For the text-containing cell, return its midpoint in (x, y) coordinate format. 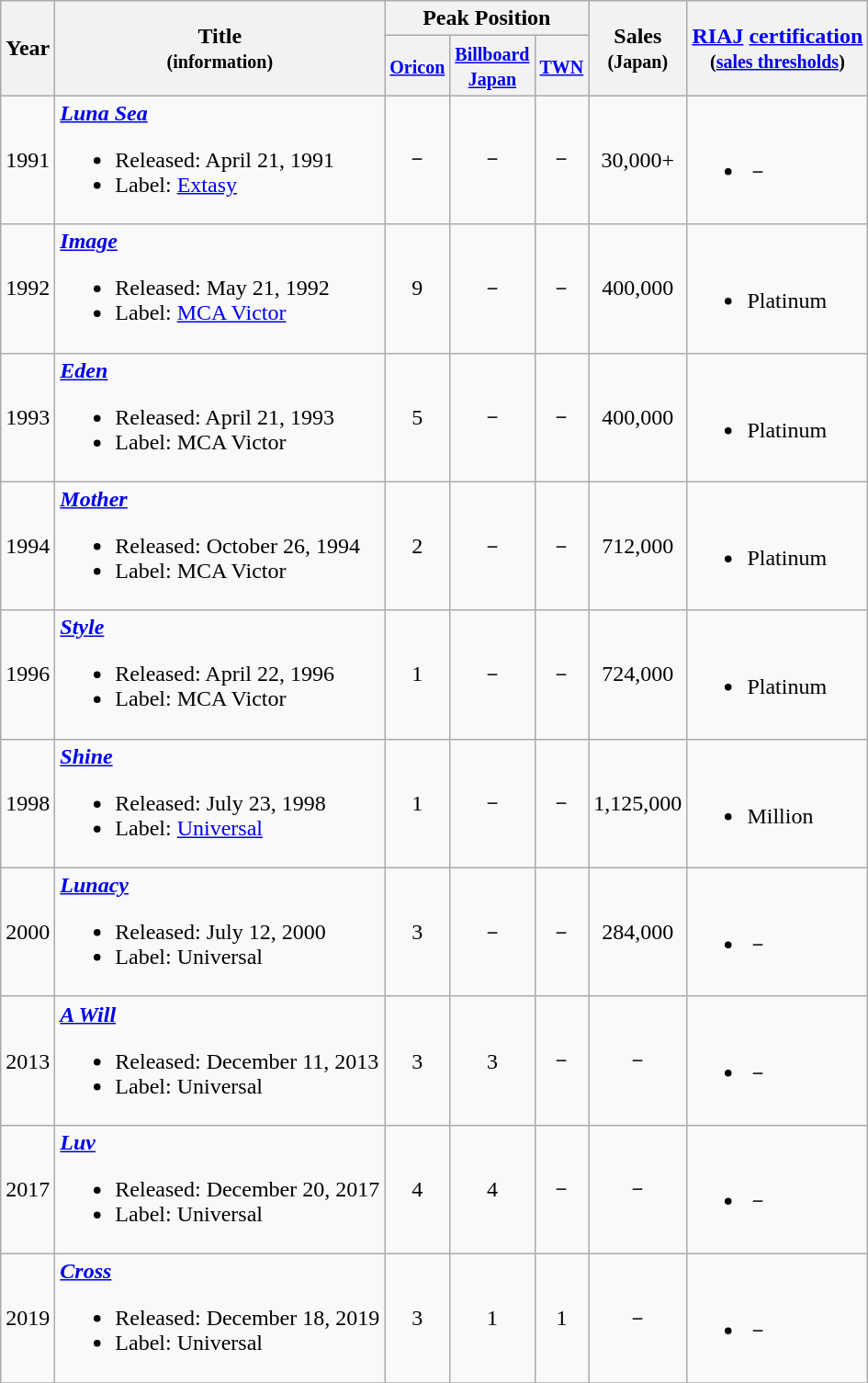
1996 (28, 674)
30,000+ (637, 160)
LunacyReleased: July 12, 2000Label: Universal (220, 932)
2 (417, 546)
Title(information) (220, 48)
Billboard Japan (492, 66)
5 (417, 417)
LuvReleased: December 20, 2017Label: Universal (220, 1189)
2019 (28, 1318)
9 (417, 289)
ImageReleased: May 21, 1992Label: MCA Victor (220, 289)
1998 (28, 803)
1993 (28, 417)
Year (28, 48)
284,000 (637, 932)
EdenReleased: April 21, 1993Label: MCA Victor (220, 417)
TWN (562, 66)
Oricon (417, 66)
MotherReleased: October 26, 1994Label: MCA Victor (220, 546)
Peak Position (487, 18)
1992 (28, 289)
2000 (28, 932)
Sales(Japan) (637, 48)
A WillReleased: December 11, 2013Label: Universal (220, 1060)
CrossReleased: December 18, 2019Label: Universal (220, 1318)
724,000 (637, 674)
ShineReleased: July 23, 1998Label: Universal (220, 803)
712,000 (637, 546)
2017 (28, 1189)
StyleReleased: April 22, 1996Label: MCA Victor (220, 674)
2013 (28, 1060)
1,125,000 (637, 803)
RIAJ certification(sales thresholds) (777, 48)
1994 (28, 546)
1991 (28, 160)
Million (777, 803)
Luna SeaReleased: April 21, 1991Label: Extasy (220, 160)
